Provide the [x, y] coordinate of the cell's center where the given text is located.  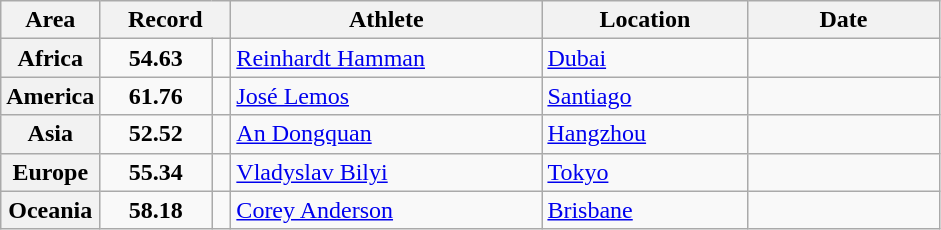
54.63 [156, 58]
Hangzhou [645, 134]
Vladyslav Bilyi [386, 172]
Dubai [645, 58]
Africa [50, 58]
Area [50, 20]
Brisbane [645, 210]
Corey Anderson [386, 210]
Date [844, 20]
61.76 [156, 96]
America [50, 96]
Athlete [386, 20]
Location [645, 20]
Tokyo [645, 172]
58.18 [156, 210]
José Lemos [386, 96]
Oceania [50, 210]
Europe [50, 172]
An Dongquan [386, 134]
Santiago [645, 96]
Asia [50, 134]
Reinhardt Hamman [386, 58]
52.52 [156, 134]
Record [166, 20]
55.34 [156, 172]
